Provide the (x, y) coordinate of the cell's center where the given text is located.  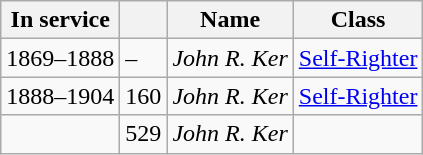
Class (358, 20)
160 (144, 96)
1888–1904 (60, 96)
In service (60, 20)
– (144, 58)
Name (230, 20)
529 (144, 134)
1869–1888 (60, 58)
